Pinpoint the cell where the given text exists, returning its (x, y) midpoint coordinate. 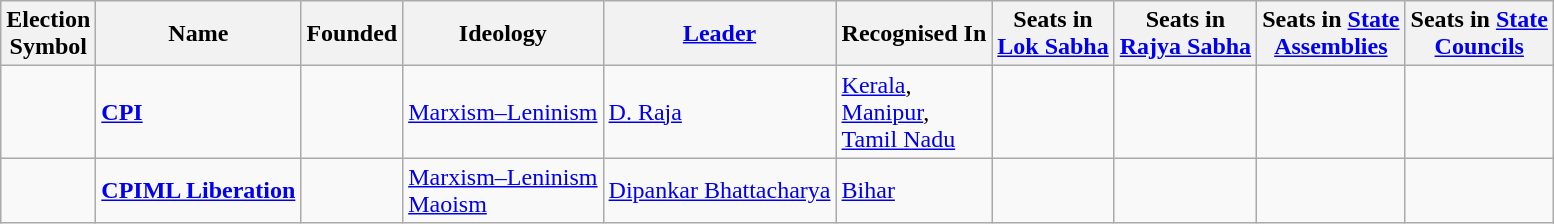
Kerala,Manipur,Tamil Nadu (914, 112)
CPIML Liberation (198, 190)
Leader (720, 34)
D. Raja (720, 112)
Seats inLok Sabha (1053, 34)
Name (198, 34)
CPI (198, 112)
Seats in StateCouncils (1479, 34)
Ideology (503, 34)
Marxism–Leninism (503, 112)
Founded (352, 34)
Recognised In (914, 34)
Bihar (914, 190)
ElectionSymbol (48, 34)
Seats inRajya Sabha (1185, 34)
Seats in StateAssemblies (1331, 34)
Marxism–LeninismMaoism (503, 190)
Dipankar Bhattacharya (720, 190)
